Return (X, Y) of the center of cell containing provided text 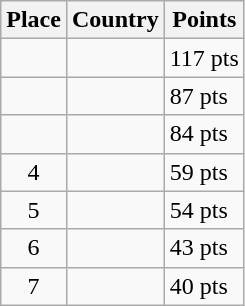
40 pts (204, 286)
4 (34, 172)
7 (34, 286)
Points (204, 20)
Country (115, 20)
87 pts (204, 96)
84 pts (204, 134)
117 pts (204, 58)
6 (34, 248)
Place (34, 20)
5 (34, 210)
43 pts (204, 248)
59 pts (204, 172)
54 pts (204, 210)
